Return the (X, Y) coordinate for the center point of the cell that contains the specified text.  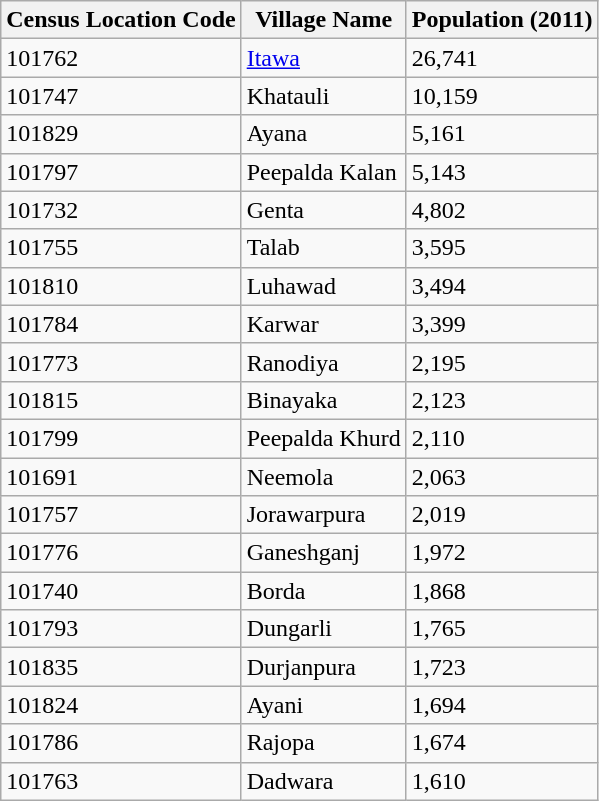
Peepalda Khurd (324, 438)
1,765 (502, 629)
1,610 (502, 781)
3,399 (502, 324)
Dungarli (324, 629)
Durjanpura (324, 667)
Borda (324, 591)
Census Location Code (121, 20)
10,159 (502, 96)
1,972 (502, 553)
101755 (121, 248)
Talab (324, 248)
2,019 (502, 515)
Village Name (324, 20)
5,143 (502, 172)
Neemola (324, 477)
101762 (121, 58)
101829 (121, 134)
101776 (121, 553)
101732 (121, 210)
1,723 (502, 667)
101747 (121, 96)
3,595 (502, 248)
101793 (121, 629)
1,868 (502, 591)
101773 (121, 362)
Jorawarpura (324, 515)
101691 (121, 477)
101824 (121, 705)
2,110 (502, 438)
Population (2011) (502, 20)
2,195 (502, 362)
Khatauli (324, 96)
Genta (324, 210)
Ayani (324, 705)
2,063 (502, 477)
101797 (121, 172)
101799 (121, 438)
1,674 (502, 743)
101757 (121, 515)
101784 (121, 324)
1,694 (502, 705)
Luhawad (324, 286)
Karwar (324, 324)
2,123 (502, 400)
Ganeshganj (324, 553)
Itawa (324, 58)
101810 (121, 286)
5,161 (502, 134)
101763 (121, 781)
Ayana (324, 134)
101740 (121, 591)
Peepalda Kalan (324, 172)
Ranodiya (324, 362)
101786 (121, 743)
101815 (121, 400)
4,802 (502, 210)
26,741 (502, 58)
Binayaka (324, 400)
3,494 (502, 286)
Dadwara (324, 781)
Rajopa (324, 743)
101835 (121, 667)
